Detect which cell encompasses the target text, then output its [x, y] center coordinate. 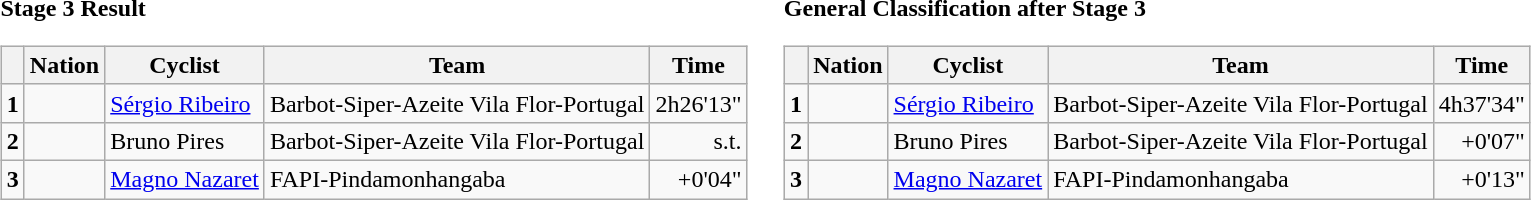
+0'04" [698, 179]
+0'07" [1482, 141]
+0'13" [1482, 179]
2h26'13" [698, 103]
4h37'34" [1482, 103]
s.t. [698, 141]
